Determine the (x, y) coordinate at the center of the cell enclosing the given text.  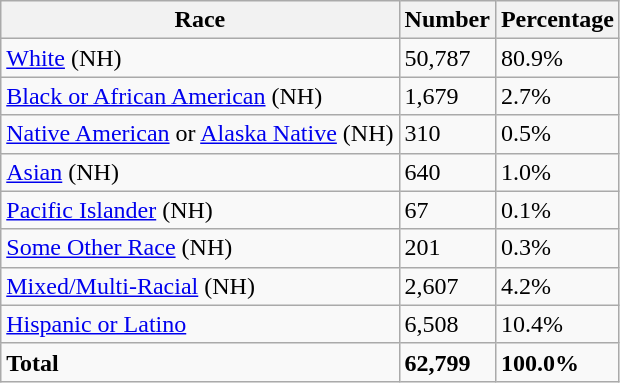
310 (447, 134)
67 (447, 210)
10.4% (557, 324)
1.0% (557, 172)
0.3% (557, 248)
Number (447, 20)
50,787 (447, 58)
2.7% (557, 96)
640 (447, 172)
Mixed/Multi-Racial (NH) (200, 286)
Native American or Alaska Native (NH) (200, 134)
Pacific Islander (NH) (200, 210)
2,607 (447, 286)
0.1% (557, 210)
Hispanic or Latino (200, 324)
Percentage (557, 20)
Some Other Race (NH) (200, 248)
1,679 (447, 96)
201 (447, 248)
62,799 (447, 362)
6,508 (447, 324)
White (NH) (200, 58)
Total (200, 362)
Black or African American (NH) (200, 96)
100.0% (557, 362)
0.5% (557, 134)
4.2% (557, 286)
Race (200, 20)
Asian (NH) (200, 172)
80.9% (557, 58)
